From the cell containing the given text, extract its center point as (X, Y) coordinate. 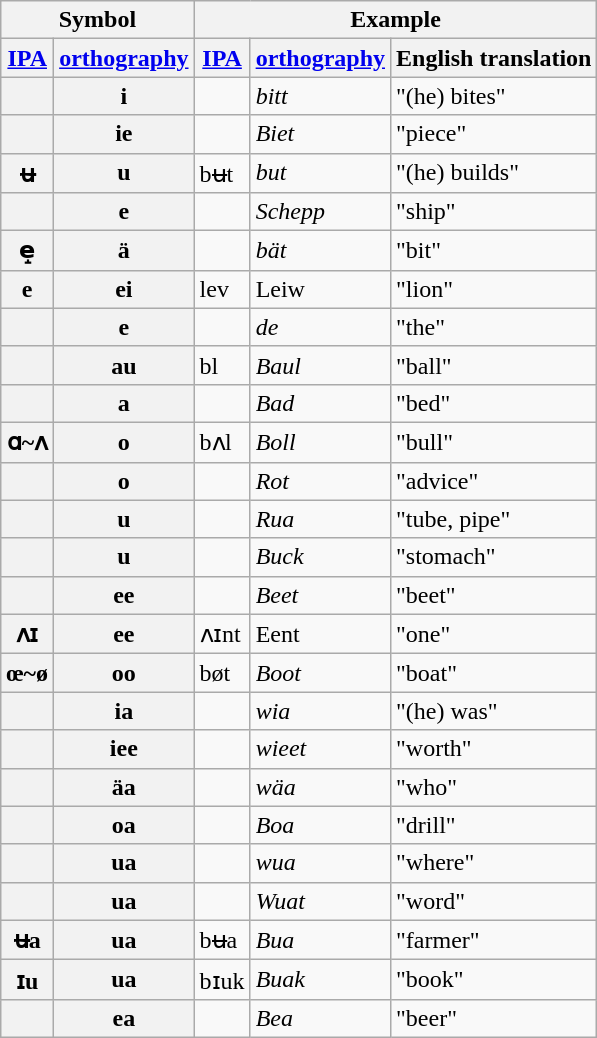
Rua (320, 519)
ɪu (28, 980)
äa (124, 787)
wäa (320, 787)
bøt (222, 673)
"ship" (494, 212)
bät (320, 251)
"worth" (494, 749)
oa (124, 825)
bʌl (222, 442)
Eent (320, 634)
wieet (320, 749)
oo (124, 673)
"(he) was" (494, 711)
Boa (320, 825)
ʌɪ (28, 634)
Buck (320, 557)
bl (222, 365)
Baul (320, 365)
Example (396, 20)
"piece" (494, 134)
"beet" (494, 595)
"lion" (494, 289)
de (320, 327)
ia (124, 711)
Bea (320, 1018)
"drill" (494, 825)
"book" (494, 980)
iee (124, 749)
"(he) bites" (494, 96)
"bit" (494, 251)
"beer" (494, 1018)
bɪuk (222, 980)
e̝ (28, 251)
"the" (494, 327)
lev (222, 289)
"(he) builds" (494, 173)
"bull" (494, 442)
wia (320, 711)
ʌɪnt (222, 634)
Bad (320, 403)
bitt (320, 96)
"who" (494, 787)
Boot (320, 673)
"word" (494, 901)
a (124, 403)
Boll (320, 442)
Buak (320, 980)
Rot (320, 481)
ʉ (28, 173)
"tube, pipe" (494, 519)
bʉt (222, 173)
Biet (320, 134)
"advice" (494, 481)
"bed" (494, 403)
au (124, 365)
English translation (494, 58)
ɑ~ʌ (28, 442)
"where" (494, 863)
Schepp (320, 212)
Bua (320, 940)
œ~ø (28, 673)
"one" (494, 634)
ea (124, 1018)
bʉa (222, 940)
ä (124, 251)
"stomach" (494, 557)
Wuat (320, 901)
i (124, 96)
Beet (320, 595)
but (320, 173)
Symbol (98, 20)
"ball" (494, 365)
"boat" (494, 673)
ʉa (28, 940)
ie (124, 134)
ei (124, 289)
wua (320, 863)
"farmer" (494, 940)
Leiw (320, 289)
